Find where the given text appears and provide that cell's center as (x, y) coordinate. 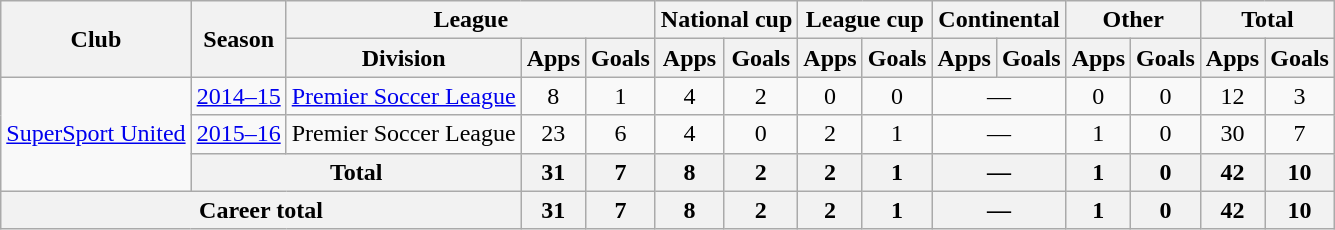
Division (404, 58)
Continental (999, 20)
League (470, 20)
SuperSport United (96, 134)
National cup (726, 20)
12 (1232, 96)
Other (1133, 20)
2014–15 (238, 96)
League cup (865, 20)
6 (621, 134)
Club (96, 39)
2015–16 (238, 134)
23 (553, 134)
3 (1300, 96)
30 (1232, 134)
Career total (261, 210)
Season (238, 39)
